Output the [x, y] coordinate of the center of the cell containing the given text.  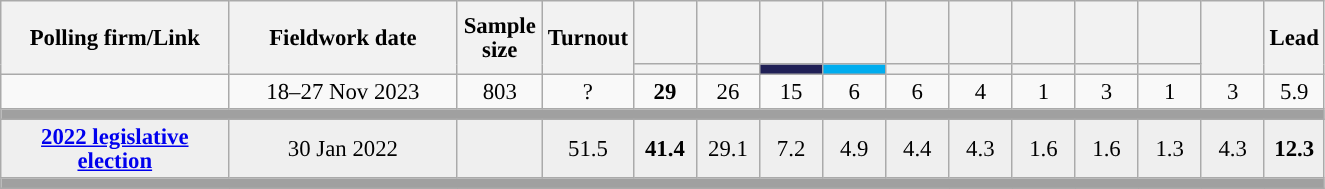
29 [664, 92]
4 [980, 92]
30 Jan 2022 [343, 150]
Lead [1294, 38]
Polling firm/Link [115, 38]
7.2 [792, 150]
Fieldwork date [343, 38]
4.9 [854, 150]
41.4 [664, 150]
? [588, 92]
26 [728, 92]
Sample size [500, 38]
2022 legislative election [115, 150]
Turnout [588, 38]
18–27 Nov 2023 [343, 92]
12.3 [1294, 150]
803 [500, 92]
1.3 [1170, 150]
29.1 [728, 150]
51.5 [588, 150]
4.4 [918, 150]
15 [792, 92]
5.9 [1294, 92]
